Find where the given text appears and provide that cell's center as [x, y] coordinate. 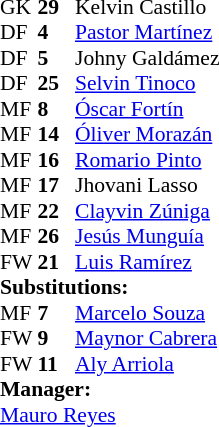
Luis Ramírez [147, 262]
16 [57, 160]
Selvin Tinoco [147, 83]
Substitutions: [110, 287]
4 [57, 33]
Óscar Fortín [147, 109]
Clayvin Zúniga [147, 211]
22 [57, 211]
Pastor Martínez [147, 33]
5 [57, 58]
17 [57, 185]
Jesús Munguía [147, 237]
Jhovani Lasso [147, 185]
Maynor Cabrera [147, 339]
7 [57, 313]
Marcelo Souza [147, 313]
26 [57, 237]
21 [57, 262]
11 [57, 364]
Manager: [110, 389]
14 [57, 135]
Aly Arriola [147, 364]
Johny Galdámez [147, 58]
Óliver Morazán [147, 135]
9 [57, 339]
8 [57, 109]
Romario Pinto [147, 160]
25 [57, 83]
